From the cell containing the given text, extract its center point as [X, Y] coordinate. 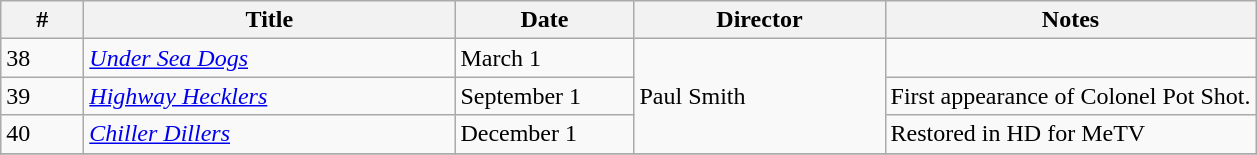
Paul Smith [760, 96]
Under Sea Dogs [270, 58]
March 1 [544, 58]
September 1 [544, 96]
# [42, 20]
Notes [1070, 20]
Director [760, 20]
Highway Hecklers [270, 96]
40 [42, 134]
Date [544, 20]
First appearance of Colonel Pot Shot. [1070, 96]
Restored in HD for MeTV [1070, 134]
December 1 [544, 134]
39 [42, 96]
Title [270, 20]
Chiller Dillers [270, 134]
38 [42, 58]
